Pinpoint the cell where the given text exists, returning its [x, y] midpoint coordinate. 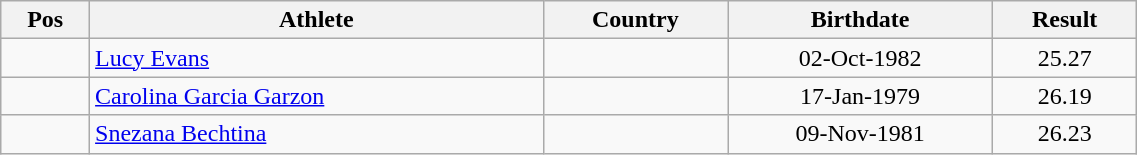
Lucy Evans [317, 58]
Birthdate [860, 20]
02-Oct-1982 [860, 58]
26.19 [1065, 96]
25.27 [1065, 58]
Carolina Garcia Garzon [317, 96]
Country [635, 20]
Athlete [317, 20]
Pos [46, 20]
Snezana Bechtina [317, 134]
09-Nov-1981 [860, 134]
Result [1065, 20]
17-Jan-1979 [860, 96]
26.23 [1065, 134]
